Output the [x, y] coordinate of the center of the cell containing the given text.  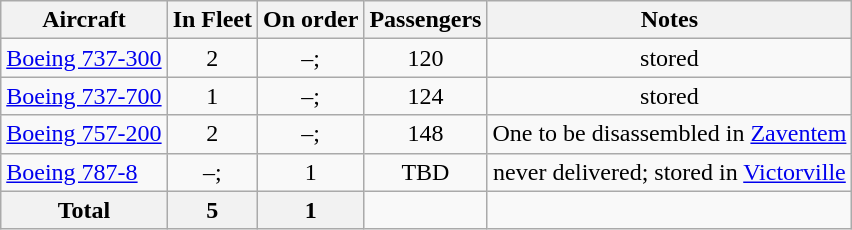
Boeing 757-200 [84, 134]
In Fleet [212, 20]
Aircraft [84, 20]
Passengers [426, 20]
Notes [670, 20]
148 [426, 134]
Boeing 787-8 [84, 172]
One to be disassembled in Zaventem [670, 134]
Boeing 737-700 [84, 96]
Boeing 737-300 [84, 58]
120 [426, 58]
5 [212, 210]
Total [84, 210]
On order [311, 20]
124 [426, 96]
TBD [426, 172]
never delivered; stored in Victorville [670, 172]
